Provide the [X, Y] coordinate of the cell's center where the given text is located.  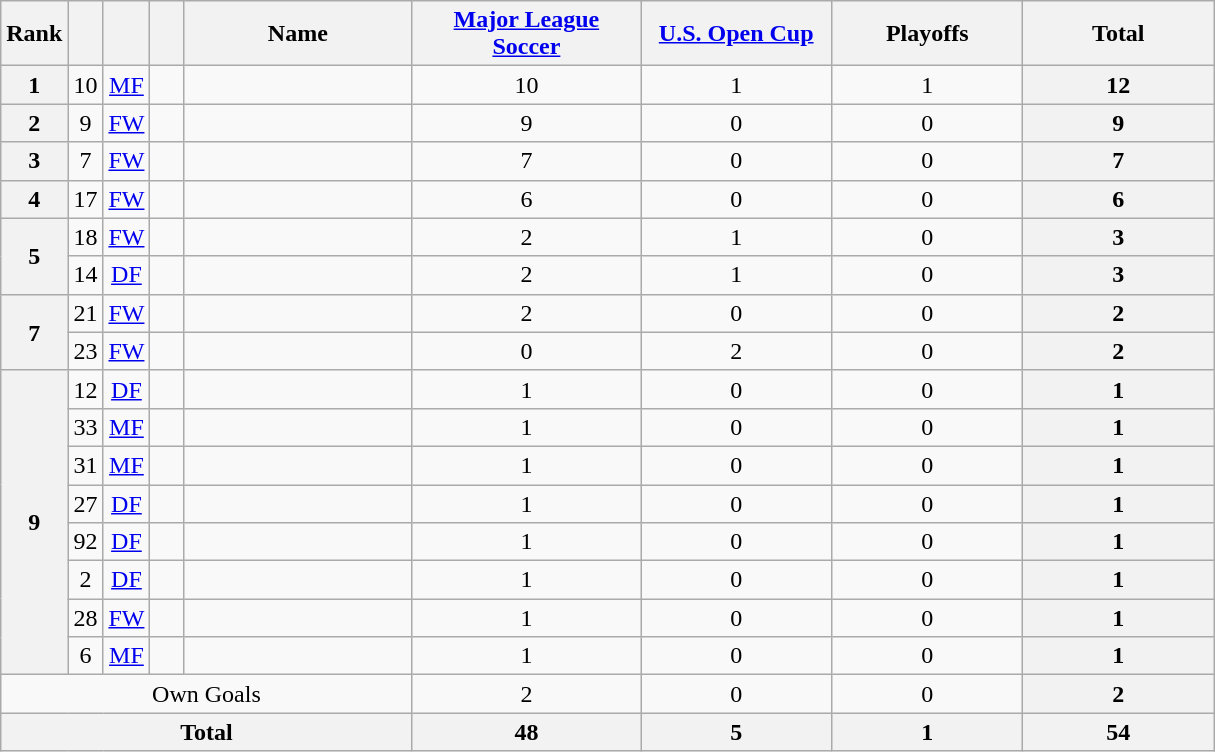
54 [1118, 732]
92 [86, 542]
14 [86, 275]
31 [86, 465]
21 [86, 313]
Name [298, 34]
27 [86, 503]
48 [526, 732]
33 [86, 427]
Own Goals [206, 694]
Rank [34, 34]
U.S. Open Cup [736, 34]
28 [86, 618]
18 [86, 237]
4 [34, 199]
23 [86, 351]
Playoffs [928, 34]
Major League Soccer [526, 34]
17 [86, 199]
